Identify which cell holds the provided text, then report its [x, y] central coordinate. 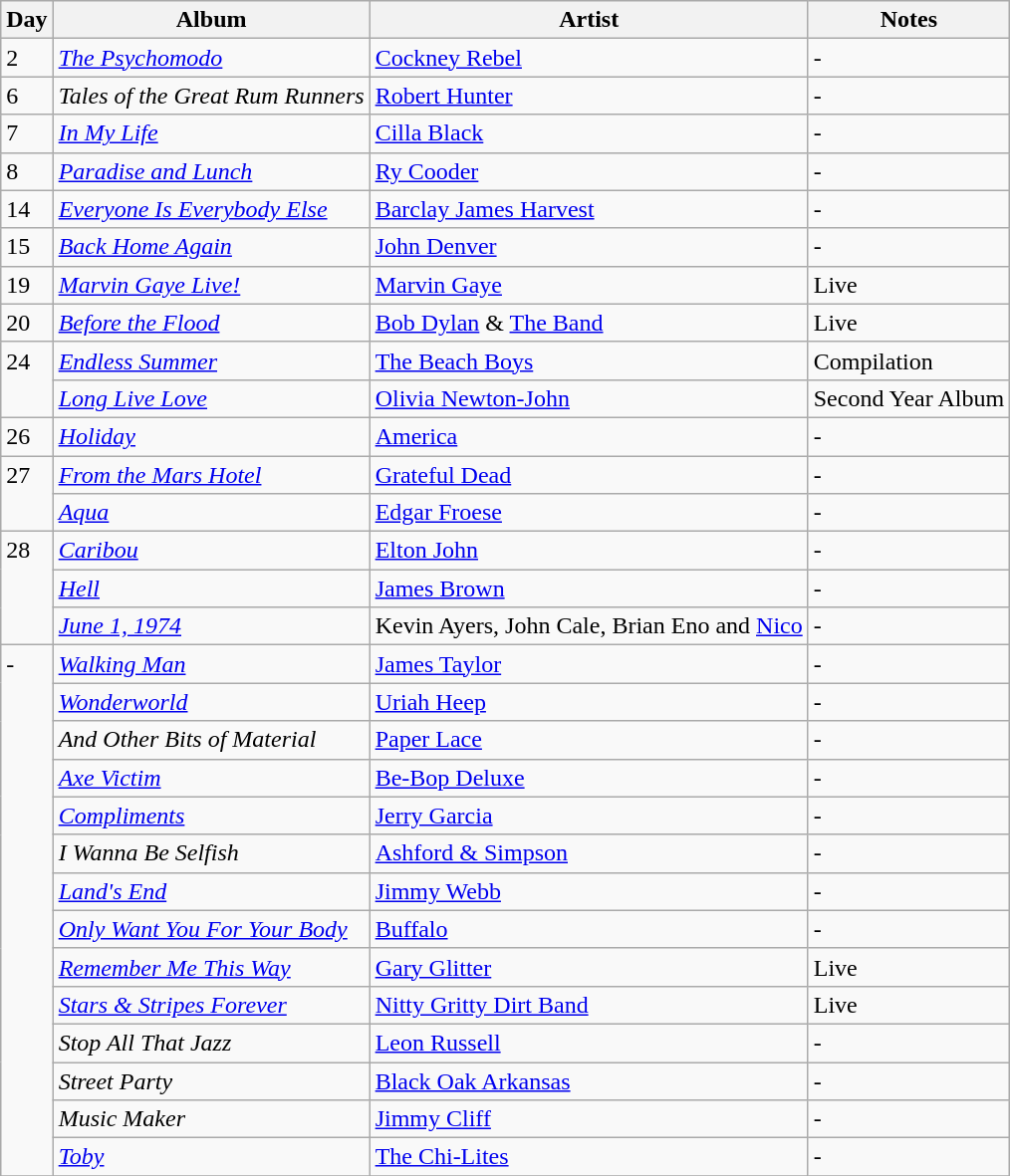
Jimmy Cliff [589, 1119]
Music Maker [211, 1119]
Marvin Gaye [589, 285]
Olivia Newton-John [589, 398]
Endless Summer [211, 360]
Marvin Gaye Live! [211, 285]
Nitty Gritty Dirt Band [589, 1005]
7 [27, 133]
Back Home Again [211, 247]
Compilation [908, 360]
I Wanna Be Selfish [211, 853]
America [589, 436]
Stars & Stripes Forever [211, 1005]
Axe Victim [211, 778]
Ry Cooder [589, 171]
From the Mars Hotel [211, 475]
Compliments [211, 816]
Wonderworld [211, 702]
James Taylor [589, 664]
Bob Dylan & The Band [589, 323]
Black Oak Arkansas [589, 1080]
Only Want You For Your Body [211, 929]
Barclay James Harvest [589, 209]
Holiday [211, 436]
Long Live Love [211, 398]
Land's End [211, 891]
Everyone Is Everybody Else [211, 209]
The Beach Boys [589, 360]
The Chi-Lites [589, 1157]
The Psychomodo [211, 58]
Before the Flood [211, 323]
Cockney Rebel [589, 58]
Grateful Dead [589, 475]
Uriah Heep [589, 702]
James Brown [589, 588]
Stop All That Jazz [211, 1043]
28 [27, 588]
Paradise and Lunch [211, 171]
Kevin Ayers, John Cale, Brian Eno and Nico [589, 626]
Buffalo [589, 929]
Artist [589, 20]
John Denver [589, 247]
Street Party [211, 1080]
Remember Me This Way [211, 967]
Album [211, 20]
Leon Russell [589, 1043]
19 [27, 285]
Edgar Froese [589, 513]
Jimmy Webb [589, 891]
Tales of the Great Rum Runners [211, 96]
Elton John [589, 551]
Cilla Black [589, 133]
Notes [908, 20]
And Other Bits of Material [211, 740]
Aqua [211, 513]
14 [27, 209]
Walking Man [211, 664]
Paper Lace [589, 740]
8 [27, 171]
Be-Bop Deluxe [589, 778]
20 [27, 323]
6 [27, 96]
Toby [211, 1157]
Day [27, 20]
27 [27, 494]
Jerry Garcia [589, 816]
Caribou [211, 551]
24 [27, 379]
Second Year Album [908, 398]
June 1, 1974 [211, 626]
Gary Glitter [589, 967]
Ashford & Simpson [589, 853]
15 [27, 247]
26 [27, 436]
Hell [211, 588]
In My Life [211, 133]
2 [27, 58]
Robert Hunter [589, 96]
